Detect which cell encompasses the target text, then output its (x, y) center coordinate. 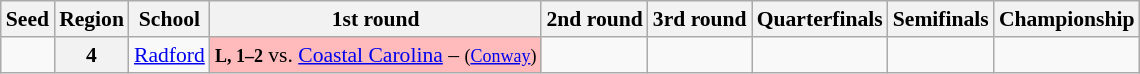
L, 1–2 vs. Coastal Carolina – (Conway) (376, 55)
2nd round (594, 19)
Radford (170, 55)
Quarterfinals (820, 19)
Region (92, 19)
3rd round (700, 19)
Seed (28, 19)
1st round (376, 19)
Semifinals (941, 19)
Championship (1067, 19)
4 (92, 55)
School (170, 19)
